Locate the cell with the specified text and output its [X, Y] center coordinate. 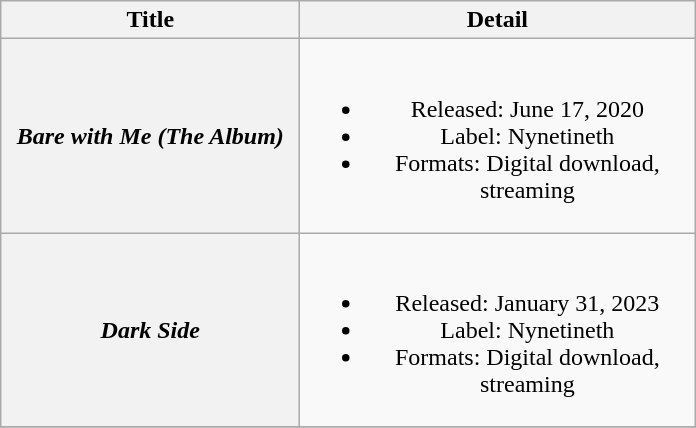
Released: June 17, 2020Label: NynetinethFormats: Digital download, streaming [498, 136]
Bare with Me (The Album) [150, 136]
Title [150, 20]
Released: January 31, 2023Label: NynetinethFormats: Digital download, streaming [498, 330]
Detail [498, 20]
Dark Side [150, 330]
